Output the [x, y] coordinate of the center of the cell containing the given text.  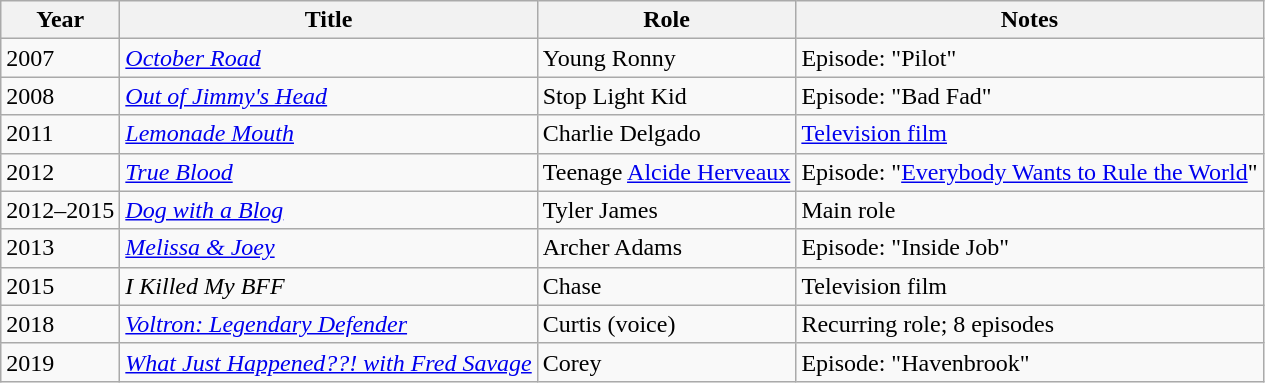
Curtis (voice) [666, 324]
Year [60, 20]
Tyler James [666, 210]
I Killed My BFF [328, 286]
Episode: "Inside Job" [1030, 248]
Teenage Alcide Herveaux [666, 172]
Role [666, 20]
2013 [60, 248]
2007 [60, 58]
True Blood [328, 172]
Lemonade Mouth [328, 134]
Recurring role; 8 episodes [1030, 324]
Corey [666, 362]
Main role [1030, 210]
2008 [60, 96]
Melissa & Joey [328, 248]
2011 [60, 134]
Episode: "Pilot" [1030, 58]
Out of Jimmy's Head [328, 96]
2019 [60, 362]
Young Ronny [666, 58]
Voltron: Legendary Defender [328, 324]
Charlie Delgado [666, 134]
Archer Adams [666, 248]
Chase [666, 286]
Dog with a Blog [328, 210]
October Road [328, 58]
Episode: "Everybody Wants to Rule the World" [1030, 172]
Stop Light Kid [666, 96]
Notes [1030, 20]
What Just Happened??! with Fred Savage [328, 362]
2018 [60, 324]
Episode: "Bad Fad" [1030, 96]
2012–2015 [60, 210]
2012 [60, 172]
Episode: "Havenbrook" [1030, 362]
2015 [60, 286]
Title [328, 20]
